Identify which cell holds the provided text, then report its [X, Y] central coordinate. 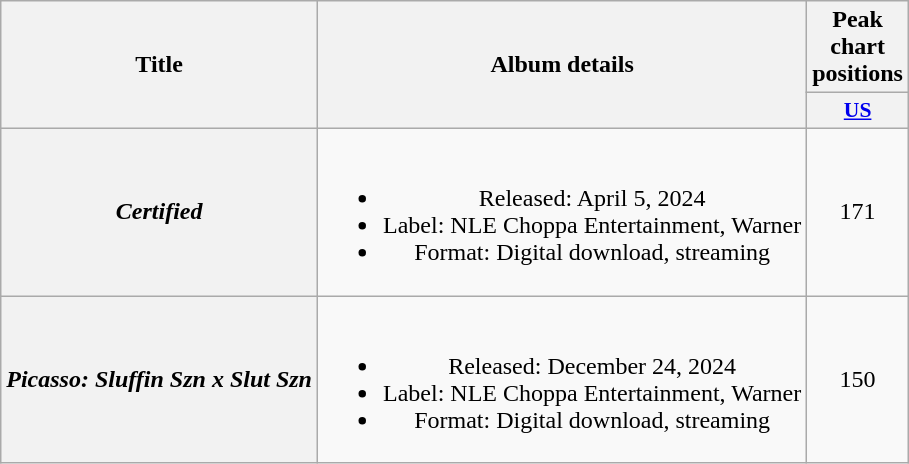
Title [160, 65]
150 [858, 380]
Released: April 5, 2024Label: NLE Choppa Entertainment, WarnerFormat: Digital download, streaming [562, 212]
171 [858, 212]
Released: December 24, 2024Label: NLE Choppa Entertainment, WarnerFormat: Digital download, streaming [562, 380]
Peak chart positions [858, 47]
Certified [160, 212]
Picasso: Sluffin Szn x Slut Szn [160, 380]
US [858, 111]
Album details [562, 65]
